Locate the cell with the specified text and output its (x, y) center coordinate. 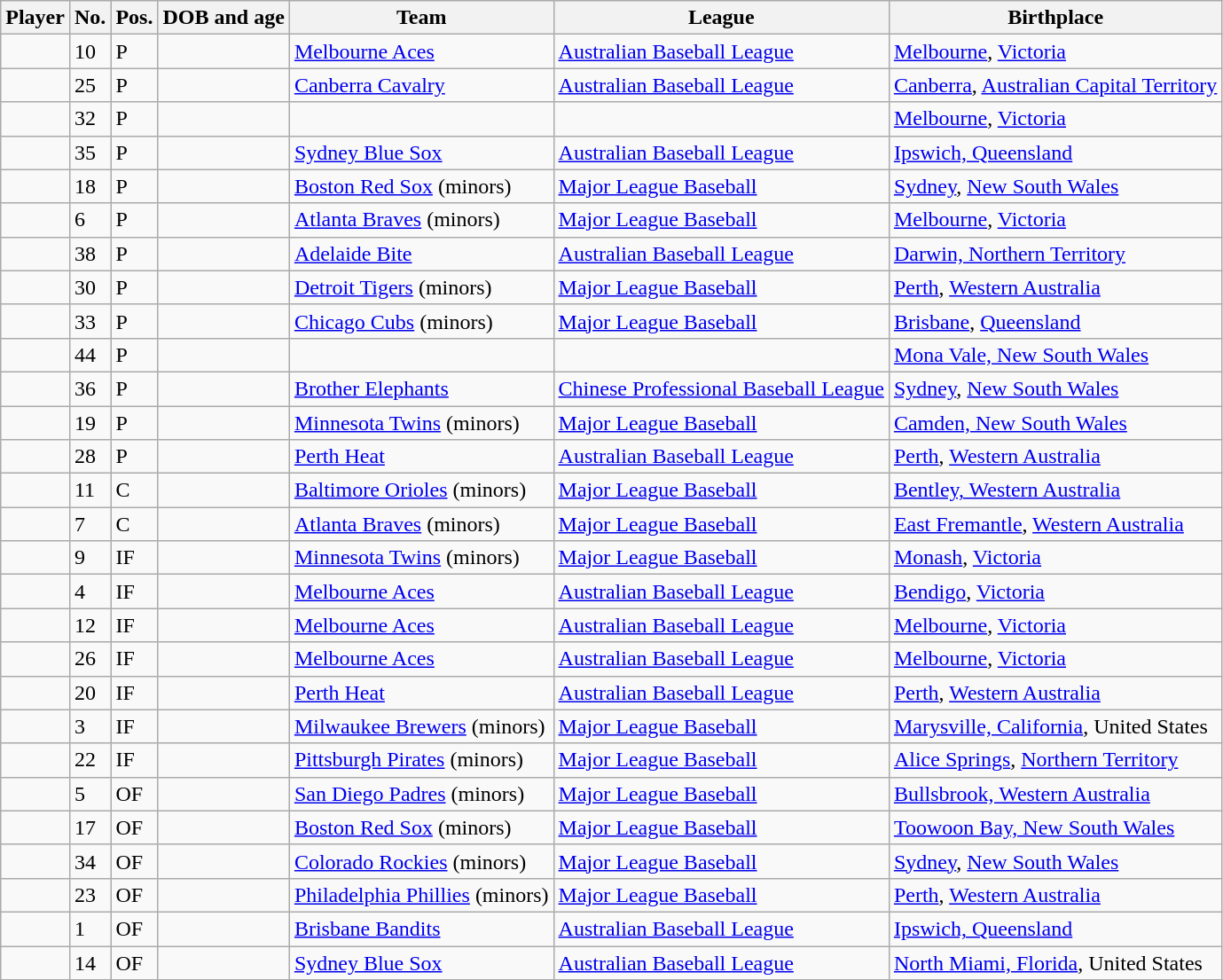
League (721, 18)
26 (90, 659)
4 (90, 592)
San Diego Padres (minors) (421, 794)
18 (90, 186)
1 (90, 929)
East Fremantle, Western Australia (1055, 524)
Bentley, Western Australia (1055, 490)
25 (90, 85)
Colorado Rockies (minors) (421, 861)
Player (35, 18)
Bendigo, Victoria (1055, 592)
Brisbane, Queensland (1055, 321)
32 (90, 119)
12 (90, 625)
Camden, New South Wales (1055, 423)
DOB and age (223, 18)
3 (90, 726)
Canberra Cavalry (421, 85)
38 (90, 254)
Pos. (135, 18)
33 (90, 321)
Milwaukee Brewers (minors) (421, 726)
Darwin, Northern Territory (1055, 254)
Monash, Victoria (1055, 558)
23 (90, 895)
Chinese Professional Baseball League (721, 388)
36 (90, 388)
34 (90, 861)
28 (90, 457)
Mona Vale, New South Wales (1055, 355)
10 (90, 51)
11 (90, 490)
30 (90, 287)
7 (90, 524)
17 (90, 827)
22 (90, 760)
19 (90, 423)
35 (90, 153)
Pittsburgh Pirates (minors) (421, 760)
9 (90, 558)
44 (90, 355)
Baltimore Orioles (minors) (421, 490)
Canberra, Australian Capital Territory (1055, 85)
Birthplace (1055, 18)
Toowoon Bay, New South Wales (1055, 827)
Philadelphia Phillies (minors) (421, 895)
Adelaide Bite (421, 254)
Chicago Cubs (minors) (421, 321)
Alice Springs, Northern Territory (1055, 760)
Team (421, 18)
Brisbane Bandits (421, 929)
20 (90, 693)
6 (90, 220)
5 (90, 794)
Marysville, California, United States (1055, 726)
Brother Elephants (421, 388)
No. (90, 18)
Detroit Tigers (minors) (421, 287)
North Miami, Florida, United States (1055, 962)
Bullsbrook, Western Australia (1055, 794)
14 (90, 962)
